For the text-containing cell, return its midpoint in (x, y) coordinate format. 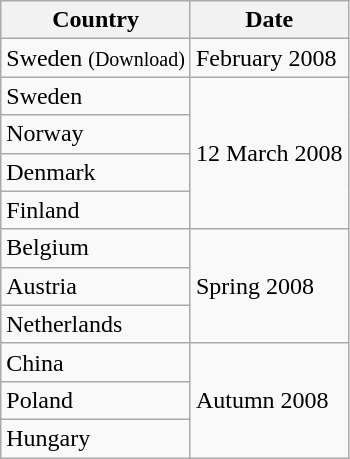
Sweden (96, 96)
Netherlands (96, 324)
China (96, 362)
Country (96, 20)
Autumn 2008 (269, 400)
Date (269, 20)
Norway (96, 134)
Austria (96, 286)
Finland (96, 210)
Hungary (96, 438)
Spring 2008 (269, 286)
February 2008 (269, 58)
Poland (96, 400)
Sweden (Download) (96, 58)
Belgium (96, 248)
Denmark (96, 172)
12 March 2008 (269, 153)
